Capture the cell that displays the provided text and extract its [X, Y] central coordinate. 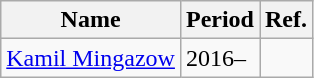
2016– [220, 58]
Period [220, 20]
Name [91, 20]
Ref. [286, 20]
Kamil Mingazow [91, 58]
